Scan for the cell matching the given text and deliver its (X, Y) coordinate at center. 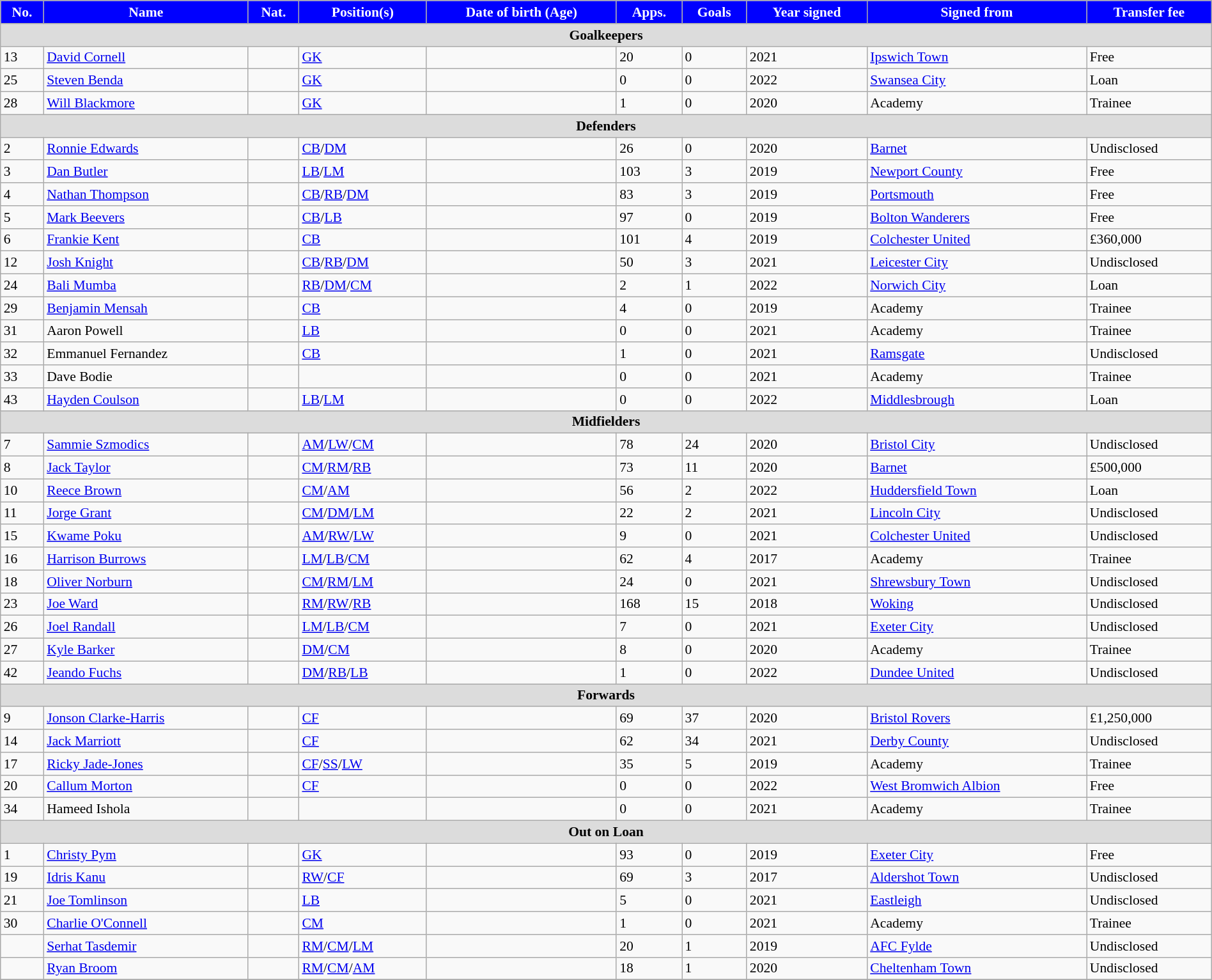
CM (362, 923)
Callum Morton (146, 786)
Goals (715, 12)
43 (22, 400)
Ricky Jade-Jones (146, 764)
Nat. (274, 12)
Kwame Poku (146, 536)
17 (22, 764)
Benjamin Mensah (146, 308)
AM/RW/LW (362, 536)
RM/RW/RB (362, 604)
28 (22, 104)
Norwich City (977, 286)
RM/CM/LM (362, 946)
Joel Randall (146, 627)
25 (22, 81)
CM/RM/RB (362, 468)
Serhat Tasdemir (146, 946)
Frankie Kent (146, 240)
RM/CM/AM (362, 968)
Leicester City (977, 263)
10 (22, 490)
£500,000 (1149, 468)
DM/RB/LB (362, 673)
97 (649, 217)
£1,250,000 (1149, 719)
Jack Taylor (146, 468)
Ramsgate (977, 354)
Kyle Barker (146, 650)
78 (649, 445)
30 (22, 923)
33 (22, 377)
Ronnie Edwards (146, 149)
35 (649, 764)
Will Blackmore (146, 104)
16 (22, 559)
CB/LB (362, 217)
Nathan Thompson (146, 194)
CM/AM (362, 490)
CF/SS/LW (362, 764)
No. (22, 12)
101 (649, 240)
£360,000 (1149, 240)
Bristol City (977, 445)
93 (649, 855)
Charlie O'Connell (146, 923)
Aldershot Town (977, 878)
103 (649, 172)
Hayden Coulson (146, 400)
Date of birth (Age) (522, 12)
Year signed (807, 12)
Portsmouth (977, 194)
Ryan Broom (146, 968)
14 (22, 741)
Bristol Rovers (977, 719)
Woking (977, 604)
50 (649, 263)
32 (22, 354)
Oliver Norburn (146, 582)
Shrewsbury Town (977, 582)
Steven Benda (146, 81)
Sammie Szmodics (146, 445)
Derby County (977, 741)
Out on Loan (606, 832)
31 (22, 331)
12 (22, 263)
Joe Ward (146, 604)
Jeando Fuchs (146, 673)
37 (715, 719)
Harrison Burrows (146, 559)
Eastleigh (977, 901)
AM/LW/CM (362, 445)
Reece Brown (146, 490)
Apps. (649, 12)
21 (22, 901)
Bolton Wanderers (977, 217)
Aaron Powell (146, 331)
Goalkeepers (606, 35)
Forwards (606, 696)
RB/DM/CM (362, 286)
Jack Marriott (146, 741)
Huddersfield Town (977, 490)
West Bromwich Albion (977, 786)
22 (649, 513)
2018 (807, 604)
Ipswich Town (977, 58)
Midfielders (606, 422)
Swansea City (977, 81)
Defenders (606, 126)
Bali Mumba (146, 286)
CB/DM (362, 149)
Josh Knight (146, 263)
Christy Pym (146, 855)
RW/CF (362, 878)
Position(s) (362, 12)
AFC Fylde (977, 946)
Newport County (977, 172)
Dave Bodie (146, 377)
Transfer fee (1149, 12)
Signed from (977, 12)
Emmanuel Fernandez (146, 354)
23 (22, 604)
Jonson Clarke-Harris (146, 719)
Dan Butler (146, 172)
73 (649, 468)
13 (22, 58)
CM/DM/LM (362, 513)
Mark Beevers (146, 217)
Dundee United (977, 673)
29 (22, 308)
Hameed Ishola (146, 809)
Jorge Grant (146, 513)
Idris Kanu (146, 878)
42 (22, 673)
Joe Tomlinson (146, 901)
Name (146, 12)
19 (22, 878)
DM/CM (362, 650)
168 (649, 604)
27 (22, 650)
David Cornell (146, 58)
6 (22, 240)
83 (649, 194)
CM/RM/LM (362, 582)
Middlesbrough (977, 400)
Cheltenham Town (977, 968)
Lincoln City (977, 513)
56 (649, 490)
